From the cell containing the given text, extract its center point as (X, Y) coordinate. 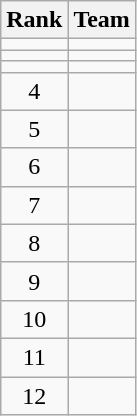
5 (34, 129)
8 (34, 243)
6 (34, 167)
4 (34, 91)
Team (102, 20)
12 (34, 395)
11 (34, 357)
Rank (34, 20)
10 (34, 319)
9 (34, 281)
7 (34, 205)
